Scan for the cell matching the given text and deliver its [X, Y] coordinate at center. 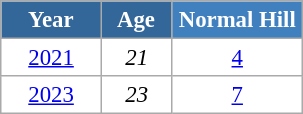
4 [238, 58]
2021 [52, 58]
Year [52, 20]
23 [136, 95]
Normal Hill [238, 20]
7 [238, 95]
2023 [52, 95]
21 [136, 58]
Age [136, 20]
